Find where the given text appears and provide that cell's center as [X, Y] coordinate. 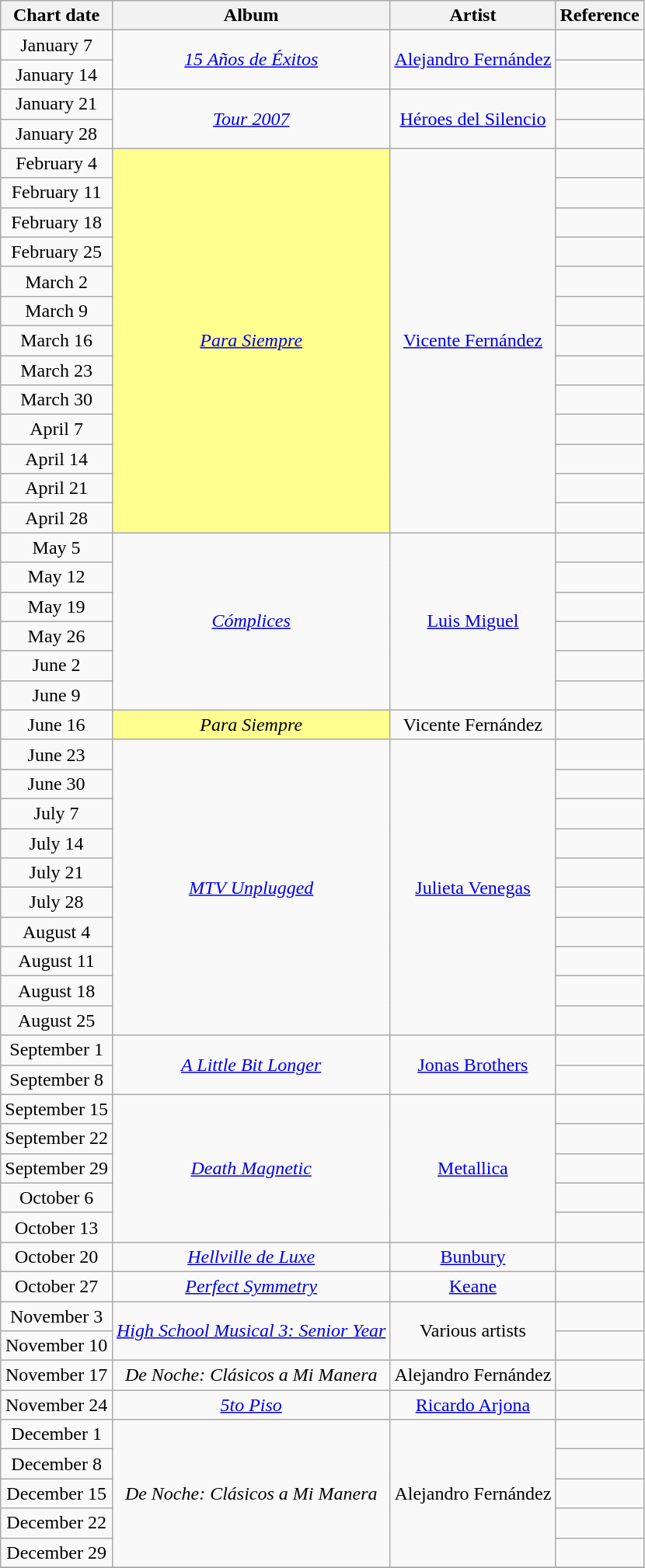
June 2 [57, 666]
Bunbury [472, 1257]
January 28 [57, 134]
September 22 [57, 1139]
September 1 [57, 1050]
March 9 [57, 311]
Various artists [472, 1331]
June 9 [57, 695]
Julieta Venegas [472, 887]
Reference [600, 16]
August 25 [57, 1020]
April 21 [57, 488]
July 28 [57, 902]
5to Piso [250, 1405]
January 7 [57, 45]
Luis Miguel [472, 621]
Keane [472, 1286]
A Little Bit Longer [250, 1065]
December 22 [57, 1523]
March 30 [57, 400]
February 11 [57, 193]
November 3 [57, 1316]
May 26 [57, 636]
December 29 [57, 1552]
Tour 2007 [250, 119]
April 7 [57, 429]
June 16 [57, 725]
July 14 [57, 843]
September 8 [57, 1080]
Cómplices [250, 621]
April 14 [57, 459]
December 15 [57, 1493]
December 1 [57, 1434]
August 11 [57, 961]
March 16 [57, 340]
October 13 [57, 1227]
December 8 [57, 1464]
October 27 [57, 1286]
February 18 [57, 222]
Artist [472, 16]
November 24 [57, 1405]
March 23 [57, 370]
January 21 [57, 104]
April 28 [57, 518]
August 18 [57, 991]
Perfect Symmetry [250, 1286]
June 23 [57, 754]
Chart date [57, 16]
February 25 [57, 252]
High School Musical 3: Senior Year [250, 1331]
Metallica [472, 1168]
March 2 [57, 281]
May 19 [57, 607]
Death Magnetic [250, 1168]
MTV Unplugged [250, 887]
August 4 [57, 932]
Album [250, 16]
November 10 [57, 1346]
Jonas Brothers [472, 1065]
Héroes del Silencio [472, 119]
November 17 [57, 1375]
October 20 [57, 1257]
October 6 [57, 1198]
September 29 [57, 1168]
Hellville de Luxe [250, 1257]
May 5 [57, 548]
15 Años de Éxitos [250, 60]
June 30 [57, 784]
Ricardo Arjona [472, 1405]
February 4 [57, 163]
July 21 [57, 873]
May 12 [57, 577]
July 7 [57, 813]
September 15 [57, 1109]
January 14 [57, 75]
